Determine the (X, Y) coordinate at the center of the cell enclosing the given text.  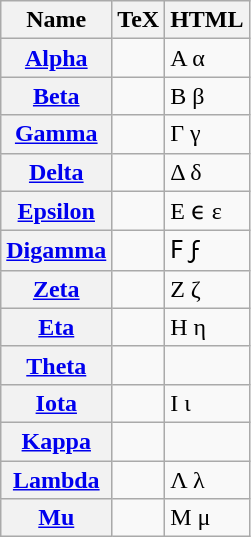
Β β (207, 96)
Theta (56, 365)
Ε ϵ ε (207, 211)
Zeta (56, 289)
Kappa (56, 441)
TeX (138, 20)
Δ δ (207, 172)
Epsilon (56, 211)
Iota (56, 403)
Ζ ζ (207, 289)
Γ γ (207, 134)
Ϝ ϝ (207, 251)
Beta (56, 96)
Mu (56, 518)
Digamma (56, 251)
Gamma (56, 134)
Α α (207, 58)
Λ λ (207, 479)
Ι ι (207, 403)
Lambda (56, 479)
Η η (207, 327)
Alpha (56, 58)
HTML (207, 20)
Μ μ (207, 518)
Delta (56, 172)
Name (56, 20)
Eta (56, 327)
